Locate the cell with the specified text and output its (X, Y) center coordinate. 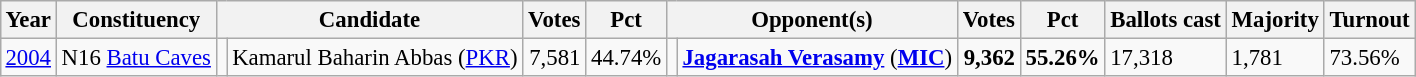
Turnout (1370, 20)
Opponent(s) (812, 20)
7,581 (554, 57)
Jagarasah Verasamy (MIC) (817, 57)
2004 (28, 57)
Majority (1275, 20)
Constituency (136, 20)
17,318 (1166, 57)
Candidate (370, 20)
73.56% (1370, 57)
44.74% (626, 57)
Year (28, 20)
Ballots cast (1166, 20)
1,781 (1275, 57)
9,362 (988, 57)
N16 Batu Caves (136, 57)
55.26% (1062, 57)
Kamarul Baharin Abbas (PKR) (375, 57)
